Output the (x, y) coordinate of the center of the cell containing the given text.  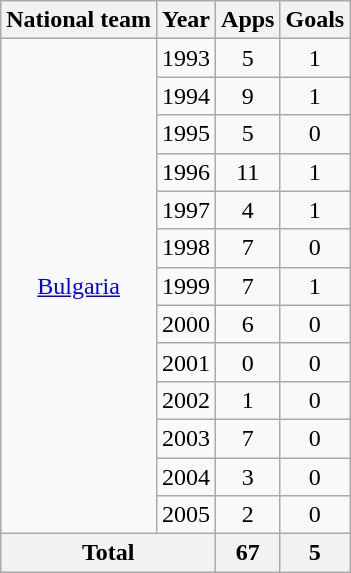
2000 (186, 324)
9 (248, 96)
2 (248, 515)
Year (186, 20)
4 (248, 210)
6 (248, 324)
1999 (186, 286)
2004 (186, 477)
67 (248, 553)
1993 (186, 58)
1998 (186, 248)
1994 (186, 96)
2005 (186, 515)
National team (79, 20)
3 (248, 477)
2003 (186, 438)
1995 (186, 134)
1997 (186, 210)
Total (108, 553)
Bulgaria (79, 286)
Apps (248, 20)
1996 (186, 172)
2001 (186, 362)
2002 (186, 400)
11 (248, 172)
Goals (315, 20)
